Pinpoint the cell where the given text exists, returning its [X, Y] midpoint coordinate. 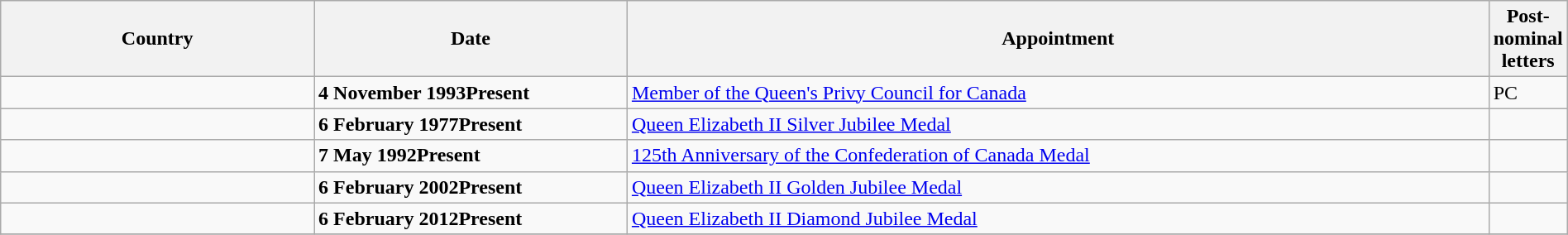
6 February 2002Present [471, 187]
6 February 2012Present [471, 218]
Date [471, 39]
Country [157, 39]
Post-nominal letters [1528, 39]
7 May 1992Present [471, 156]
Queen Elizabeth II Golden Jubilee Medal [1058, 187]
6 February 1977Present [471, 124]
Queen Elizabeth II Silver Jubilee Medal [1058, 124]
PC [1528, 93]
Member of the Queen's Privy Council for Canada [1058, 93]
4 November 1993Present [471, 93]
Queen Elizabeth II Diamond Jubilee Medal [1058, 218]
Appointment [1058, 39]
125th Anniversary of the Confederation of Canada Medal [1058, 156]
